Identify which cell holds the provided text, then report its [x, y] central coordinate. 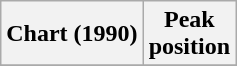
Chart (1990) [72, 34]
Peakposition [189, 34]
